Return the (x, y) coordinate for the center point of the cell that contains the specified text.  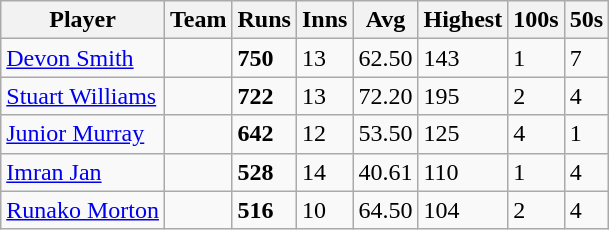
Avg (386, 20)
104 (463, 210)
14 (324, 172)
64.50 (386, 210)
143 (463, 58)
Runako Morton (83, 210)
Junior Murray (83, 134)
62.50 (386, 58)
10 (324, 210)
195 (463, 96)
125 (463, 134)
72.20 (386, 96)
50s (586, 20)
Runs (264, 20)
Highest (463, 20)
Inns (324, 20)
Devon Smith (83, 58)
Stuart Williams (83, 96)
516 (264, 210)
100s (536, 20)
528 (264, 172)
Player (83, 20)
Team (198, 20)
750 (264, 58)
40.61 (386, 172)
Imran Jan (83, 172)
722 (264, 96)
12 (324, 134)
110 (463, 172)
53.50 (386, 134)
642 (264, 134)
7 (586, 58)
